Search for the cell housing the specified text and yield its [X, Y] center coordinate. 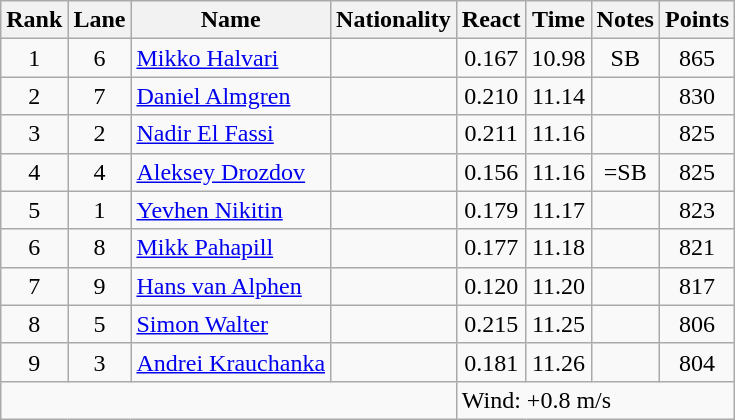
821 [696, 248]
11.26 [558, 362]
Aleksey Drozdov [231, 172]
0.167 [491, 58]
0.177 [491, 248]
Andrei Krauchanka [231, 362]
0.120 [491, 286]
817 [696, 286]
Name [231, 20]
11.14 [558, 96]
10.98 [558, 58]
Yevhen Nikitin [231, 210]
0.156 [491, 172]
Notes [625, 20]
0.210 [491, 96]
Points [696, 20]
Mikko Halvari [231, 58]
Nationality [394, 20]
Daniel Almgren [231, 96]
823 [696, 210]
Mikk Pahapill [231, 248]
11.25 [558, 324]
804 [696, 362]
830 [696, 96]
Nadir El Fassi [231, 134]
Lane [100, 20]
11.18 [558, 248]
SB [625, 58]
Hans van Alphen [231, 286]
Wind: +0.8 m/s [595, 400]
11.20 [558, 286]
Rank [34, 20]
0.181 [491, 362]
React [491, 20]
11.17 [558, 210]
Simon Walter [231, 324]
=SB [625, 172]
0.179 [491, 210]
0.215 [491, 324]
806 [696, 324]
0.211 [491, 134]
865 [696, 58]
Time [558, 20]
